Pinpoint the cell where the given text exists, returning its [X, Y] midpoint coordinate. 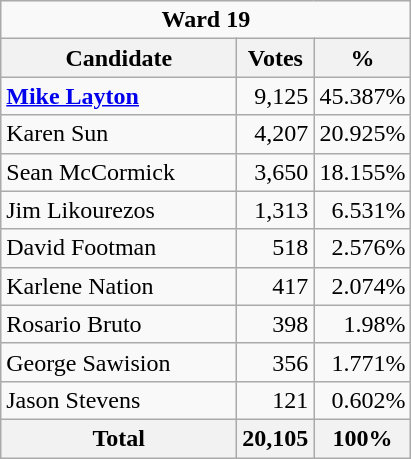
Votes [276, 58]
David Footman [119, 248]
Jason Stevens [119, 400]
518 [276, 248]
Ward 19 [206, 20]
2.074% [362, 286]
0.602% [362, 400]
4,207 [276, 134]
Sean McCormick [119, 172]
20.925% [362, 134]
Mike Layton [119, 96]
417 [276, 286]
18.155% [362, 172]
100% [362, 438]
1.98% [362, 324]
Total [119, 438]
% [362, 58]
George Sawision [119, 362]
1.771% [362, 362]
20,105 [276, 438]
356 [276, 362]
9,125 [276, 96]
Rosario Bruto [119, 324]
Karen Sun [119, 134]
398 [276, 324]
2.576% [362, 248]
1,313 [276, 210]
Karlene Nation [119, 286]
Candidate [119, 58]
6.531% [362, 210]
Jim Likourezos [119, 210]
45.387% [362, 96]
121 [276, 400]
3,650 [276, 172]
